Extract the [X, Y] coordinate from the center of the cell holding the provided text.  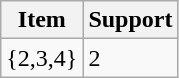
2 [130, 58]
{2,3,4} [42, 58]
Item [42, 20]
Support [130, 20]
